Pinpoint the cell where the given text exists, returning its [X, Y] midpoint coordinate. 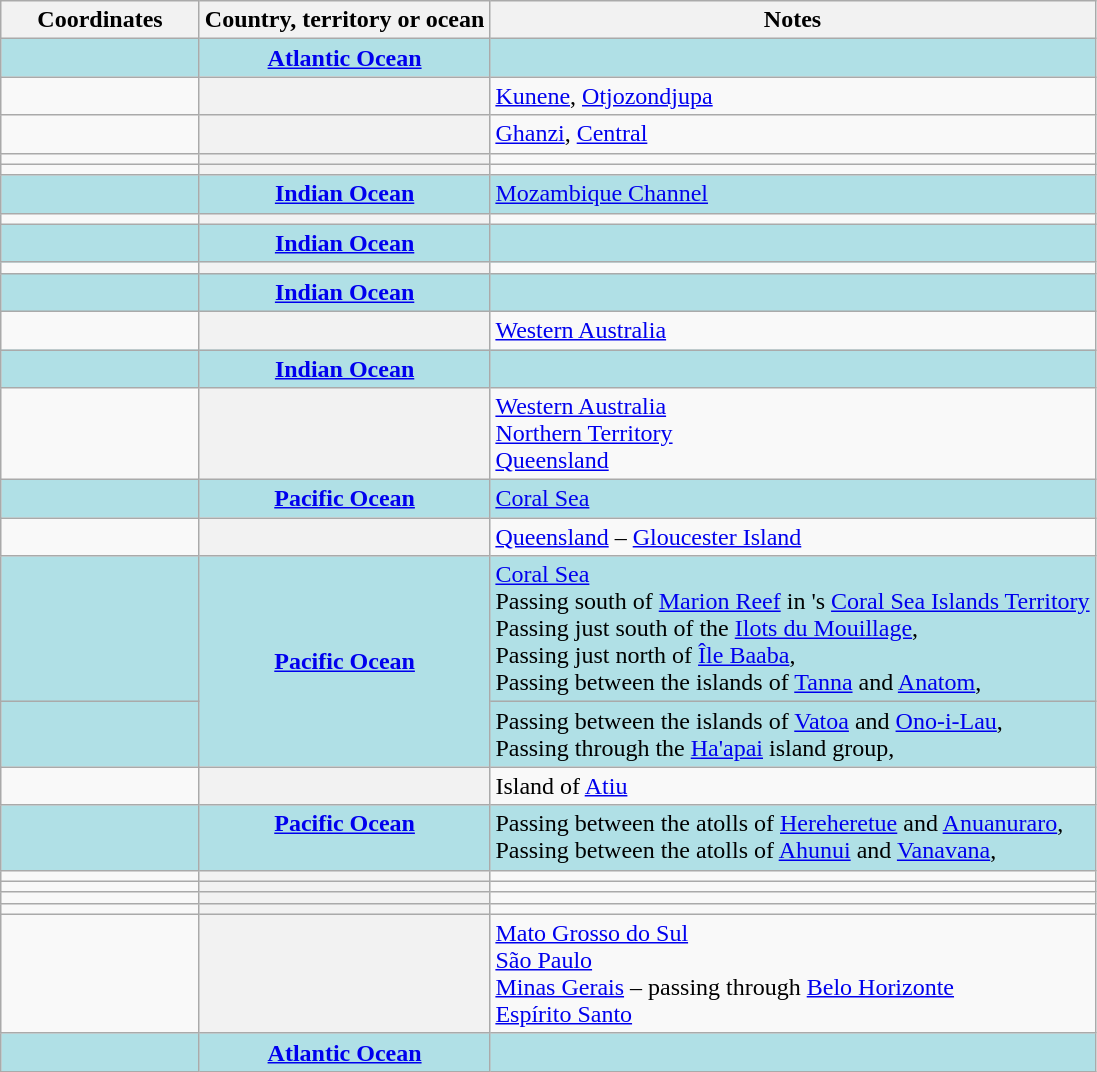
Passing between the islands of Vatoa and Ono-i-Lau, Passing through the Ha'apai island group, [792, 734]
Island of Atiu [792, 786]
Western Australia Northern Territory Queensland [792, 434]
Coral Sea [792, 499]
Mozambique Channel [792, 194]
Western Australia [792, 330]
Mato Grosso do Sul São Paulo Minas Gerais – passing through Belo Horizonte Espírito Santo [792, 974]
Coordinates [100, 20]
Queensland – Gloucester Island [792, 537]
Notes [792, 20]
Kunene, Otjozondjupa [792, 96]
Country, territory or ocean [344, 20]
Ghanzi, Central [792, 134]
Passing between the atolls of Hereheretue and Anuanuraro, Passing between the atolls of Ahunui and Vanavana, [792, 838]
